Find where the given text appears and provide that cell's center as [x, y] coordinate. 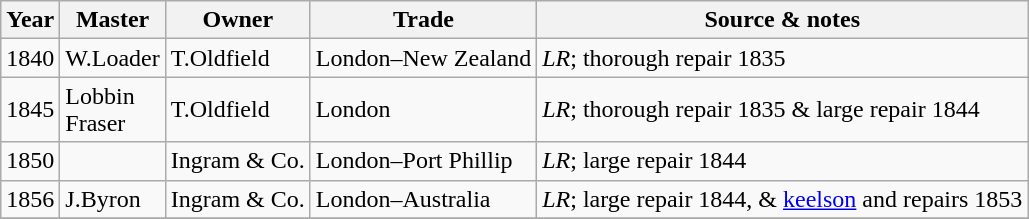
1856 [30, 199]
1840 [30, 58]
W.Loader [112, 58]
Owner [238, 20]
Master [112, 20]
1845 [30, 110]
LobbinFraser [112, 110]
LR; thorough repair 1835 [782, 58]
J.Byron [112, 199]
Source & notes [782, 20]
1850 [30, 161]
London–New Zealand [423, 58]
London [423, 110]
London–Port Phillip [423, 161]
LR; large repair 1844 [782, 161]
Year [30, 20]
London–Australia [423, 199]
Trade [423, 20]
LR; large repair 1844, & keelson and repairs 1853 [782, 199]
LR; thorough repair 1835 & large repair 1844 [782, 110]
